Locate the cell with the specified text and output its [X, Y] center coordinate. 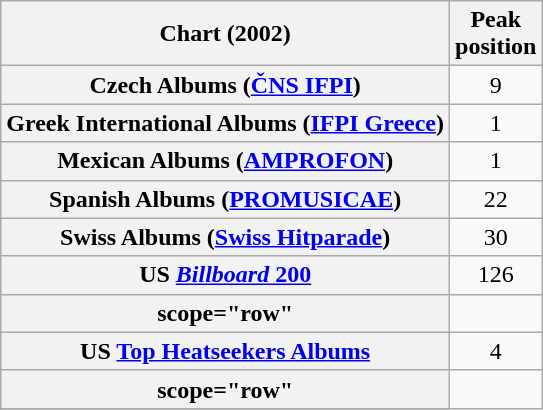
126 [496, 275]
9 [496, 85]
4 [496, 351]
Chart (2002) [226, 34]
Swiss Albums (Swiss Hitparade) [226, 237]
Czech Albums (ČNS IFPI) [226, 85]
Greek International Albums (IFPI Greece) [226, 123]
Spanish Albums (PROMUSICAE) [226, 199]
30 [496, 237]
US Billboard 200 [226, 275]
22 [496, 199]
US Top Heatseekers Albums [226, 351]
Mexican Albums (AMPROFON) [226, 161]
Peakposition [496, 34]
